Find where the given text appears and provide that cell's center as (X, Y) coordinate. 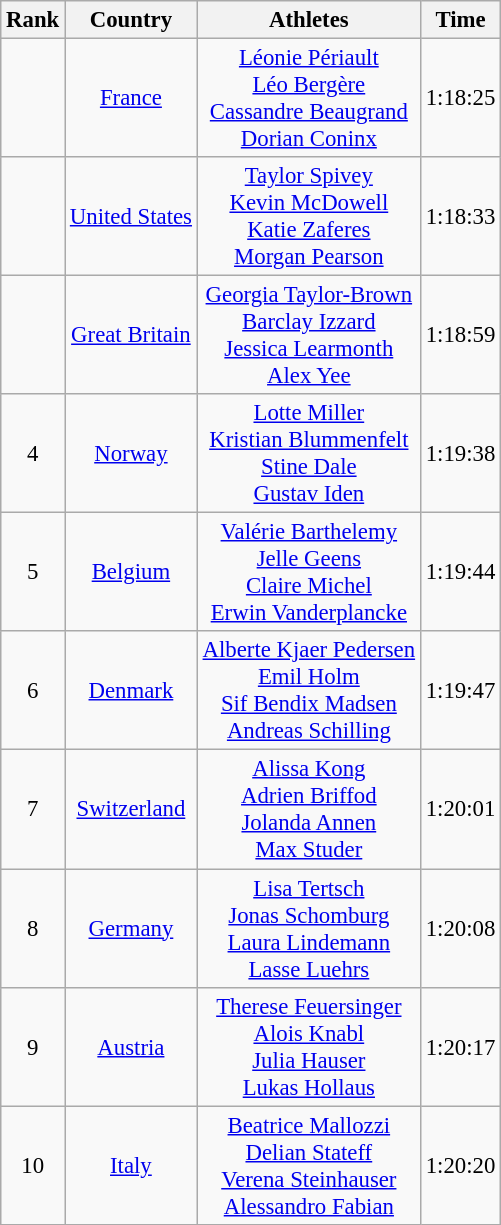
Time (460, 20)
Lisa TertschJonas SchomburgLaura LindemannLasse Luehrs (308, 928)
5 (33, 572)
1:19:47 (460, 692)
United States (132, 216)
10 (33, 1166)
Léonie PériaultLéo BergèreCassandre BeaugrandDorian Coninx (308, 98)
Georgia Taylor-BrownBarclay IzzardJessica LearmonthAlex Yee (308, 336)
Norway (132, 454)
1:19:38 (460, 454)
Alberte Kjaer PedersenEmil HolmSif Bendix MadsenAndreas Schilling (308, 692)
Athletes (308, 20)
Great Britain (132, 336)
1:19:44 (460, 572)
1:20:01 (460, 810)
Valérie BarthelemyJelle GeensClaire MichelErwin Vanderplancke (308, 572)
France (132, 98)
4 (33, 454)
Alissa KongAdrien BriffodJolanda AnnenMax Studer (308, 810)
Denmark (132, 692)
Switzerland (132, 810)
Therese FeuersingerAlois KnablJulia HauserLukas Hollaus (308, 1046)
9 (33, 1046)
1:18:59 (460, 336)
1:20:08 (460, 928)
Lotte MillerKristian BlummenfeltStine DaleGustav Iden (308, 454)
Country (132, 20)
8 (33, 928)
Belgium (132, 572)
1:18:25 (460, 98)
6 (33, 692)
Austria (132, 1046)
Beatrice MallozziDelian StateffVerena SteinhauserAlessandro Fabian (308, 1166)
1:20:20 (460, 1166)
Germany (132, 928)
1:18:33 (460, 216)
7 (33, 810)
1:20:17 (460, 1046)
Italy (132, 1166)
Rank (33, 20)
Taylor SpiveyKevin McDowellKatie ZaferesMorgan Pearson (308, 216)
